Return (x, y) of the center of cell containing provided text 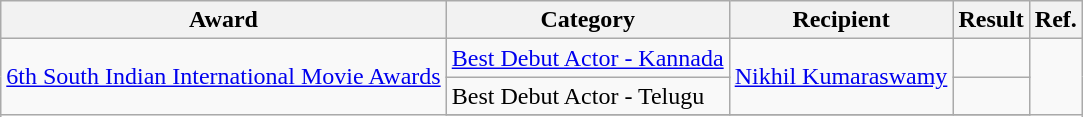
Recipient (841, 20)
Best Debut Actor - Kannada (588, 58)
Result (991, 20)
Award (224, 20)
Category (588, 20)
Ref. (1056, 20)
Best Debut Actor - Telugu (588, 96)
Nikhil Kumaraswamy (841, 77)
6th South Indian International Movie Awards (224, 77)
